Detect which cell encompasses the target text, then output its [X, Y] center coordinate. 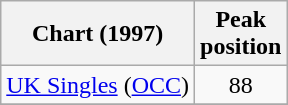
UK Singles (OCC) [98, 85]
Chart (1997) [98, 34]
88 [241, 85]
Peakposition [241, 34]
